Return the (X, Y) coordinate for the center point of the cell that contains the specified text.  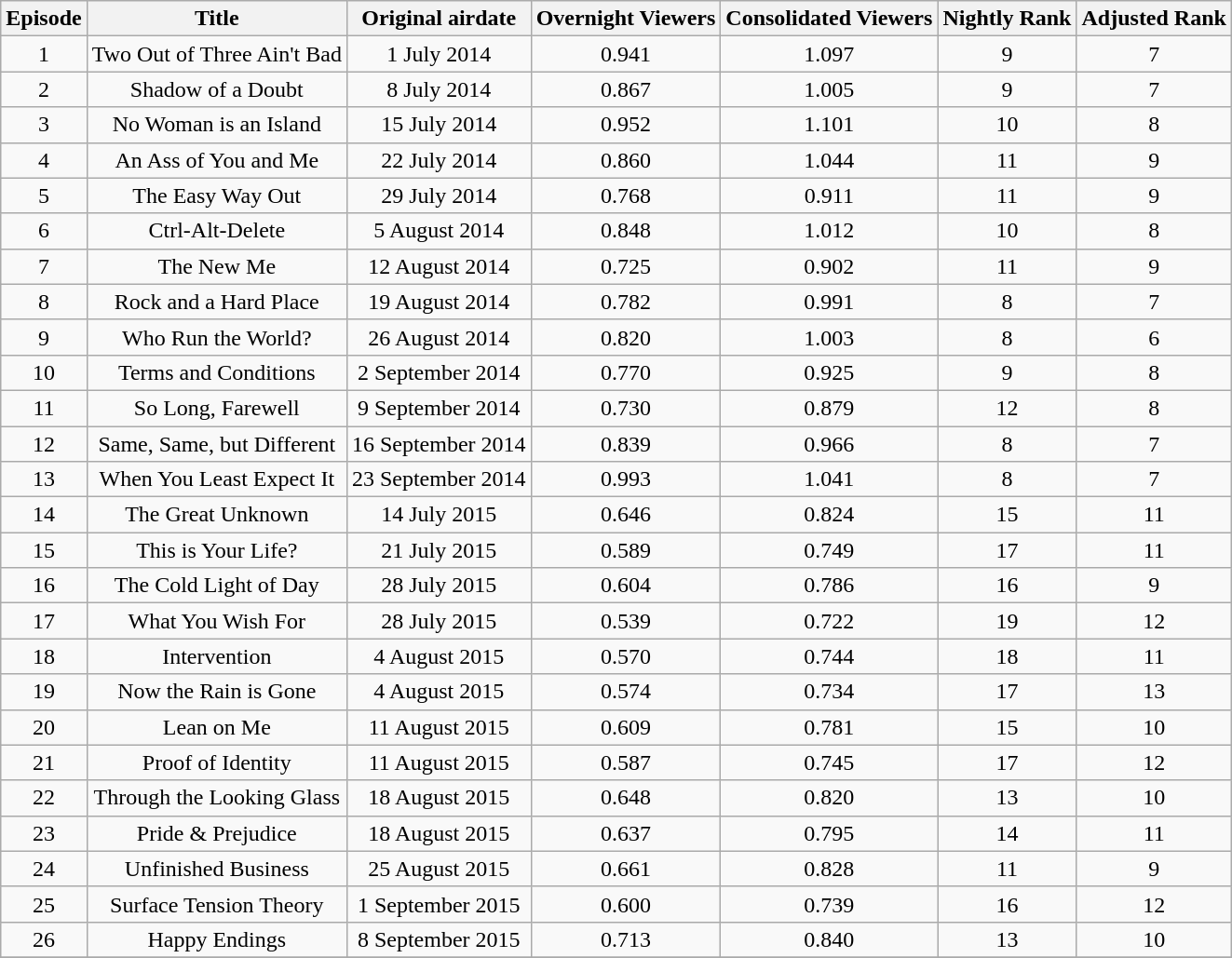
0.609 (626, 727)
2 September 2014 (439, 372)
1 (44, 54)
8 July 2014 (439, 89)
Adjusted Rank (1154, 19)
What You Wish For (216, 621)
1 September 2015 (439, 904)
2 (44, 89)
Happy Endings (216, 939)
1.097 (829, 54)
14 July 2015 (439, 515)
8 September 2015 (439, 939)
This is Your Life? (216, 550)
0.952 (626, 125)
The New Me (216, 266)
25 August 2015 (439, 869)
5 August 2014 (439, 231)
1.003 (829, 337)
0.840 (829, 939)
9 September 2014 (439, 408)
21 July 2015 (439, 550)
The Cold Light of Day (216, 586)
0.745 (829, 762)
19 August 2014 (439, 302)
0.911 (829, 196)
0.902 (829, 266)
Lean on Me (216, 727)
0.860 (626, 160)
23 (44, 833)
0.600 (626, 904)
The Great Unknown (216, 515)
0.604 (626, 586)
0.867 (626, 89)
0.839 (626, 444)
1.005 (829, 89)
0.879 (829, 408)
15 July 2014 (439, 125)
26 (44, 939)
Intervention (216, 656)
Ctrl-Alt-Delete (216, 231)
Overnight Viewers (626, 19)
5 (44, 196)
26 August 2014 (439, 337)
0.734 (829, 692)
0.824 (829, 515)
23 September 2014 (439, 479)
0.781 (829, 727)
Now the Rain is Gone (216, 692)
0.749 (829, 550)
0.786 (829, 586)
Through the Looking Glass (216, 798)
1.101 (829, 125)
Title (216, 19)
An Ass of You and Me (216, 160)
24 (44, 869)
Nightly Rank (1008, 19)
Who Run the World? (216, 337)
The Easy Way Out (216, 196)
So Long, Farewell (216, 408)
0.770 (626, 372)
Two Out of Three Ain't Bad (216, 54)
0.768 (626, 196)
0.730 (626, 408)
0.925 (829, 372)
29 July 2014 (439, 196)
4 (44, 160)
0.570 (626, 656)
0.648 (626, 798)
0.993 (626, 479)
21 (44, 762)
1.044 (829, 160)
When You Least Expect It (216, 479)
0.966 (829, 444)
Same, Same, but Different (216, 444)
1.012 (829, 231)
0.941 (626, 54)
Surface Tension Theory (216, 904)
0.991 (829, 302)
0.589 (626, 550)
3 (44, 125)
Consolidated Viewers (829, 19)
0.782 (626, 302)
22 (44, 798)
0.587 (626, 762)
0.795 (829, 833)
Rock and a Hard Place (216, 302)
0.637 (626, 833)
Pride & Prejudice (216, 833)
0.722 (829, 621)
No Woman is an Island (216, 125)
25 (44, 904)
0.574 (626, 692)
0.739 (829, 904)
0.661 (626, 869)
16 September 2014 (439, 444)
Episode (44, 19)
0.539 (626, 621)
22 July 2014 (439, 160)
0.828 (829, 869)
0.744 (829, 656)
12 August 2014 (439, 266)
0.713 (626, 939)
1 July 2014 (439, 54)
0.848 (626, 231)
1.041 (829, 479)
0.646 (626, 515)
0.725 (626, 266)
Proof of Identity (216, 762)
Unfinished Business (216, 869)
20 (44, 727)
Original airdate (439, 19)
Shadow of a Doubt (216, 89)
Terms and Conditions (216, 372)
